For the text-containing cell, return its midpoint in [X, Y] coordinate format. 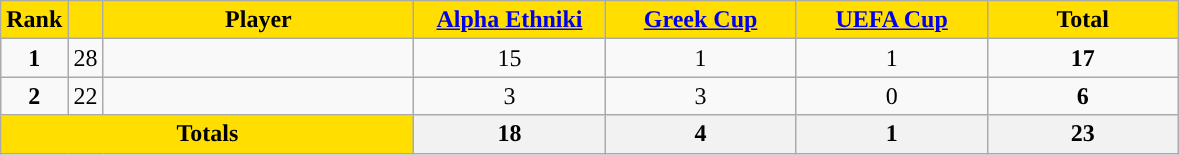
6 [1082, 96]
2 [34, 96]
Greek Cup [700, 20]
22 [86, 96]
Totals [208, 134]
Total [1082, 20]
28 [86, 58]
Player [258, 20]
23 [1082, 134]
0 [892, 96]
4 [700, 134]
17 [1082, 58]
15 [510, 58]
UEFA Cup [892, 20]
18 [510, 134]
Rank [34, 20]
Alpha Ethniki [510, 20]
